Determine the [X, Y] coordinate at the center of the cell enclosing the given text.  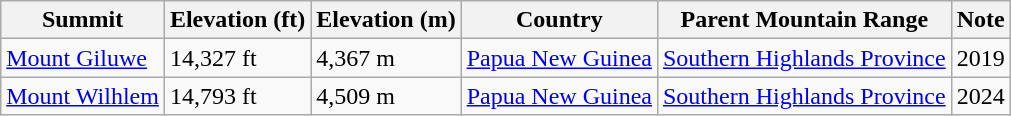
4,367 m [386, 58]
Parent Mountain Range [804, 20]
14,327 ft [237, 58]
2024 [980, 96]
Elevation (ft) [237, 20]
14,793 ft [237, 96]
Summit [83, 20]
Country [559, 20]
Note [980, 20]
2019 [980, 58]
Elevation (m) [386, 20]
4,509 m [386, 96]
Mount Wilhlem [83, 96]
Mount Giluwe [83, 58]
